Output the [x, y] coordinate of the center of the cell containing the given text.  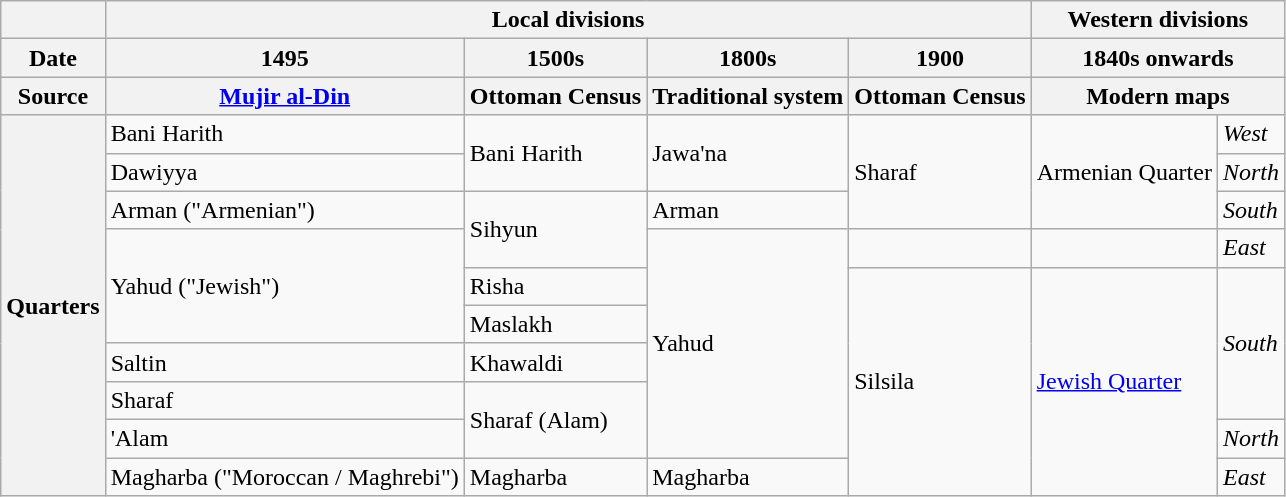
1495 [284, 58]
Silsila [940, 381]
West [1250, 134]
'Alam [284, 438]
1800s [748, 58]
Sharaf (Alam) [555, 419]
Jewish Quarter [1124, 381]
1900 [940, 58]
Quarters [53, 306]
Jawa'na [748, 153]
Arman ("Armenian") [284, 210]
Khawaldi [555, 362]
Maslakh [555, 324]
Yahud [748, 343]
Armenian Quarter [1124, 172]
Saltin [284, 362]
Modern maps [1158, 96]
Dawiyya [284, 172]
Risha [555, 286]
Local divisions [568, 20]
1840s onwards [1158, 58]
Western divisions [1158, 20]
Mujir al-Din [284, 96]
1500s [555, 58]
Date [53, 58]
Arman [748, 210]
Traditional system [748, 96]
Sihyun [555, 229]
Yahud ("Jewish") [284, 286]
Source [53, 96]
Magharba ("Moroccan / Maghrebi") [284, 477]
